Output the (X, Y) coordinate of the center of the cell containing the given text.  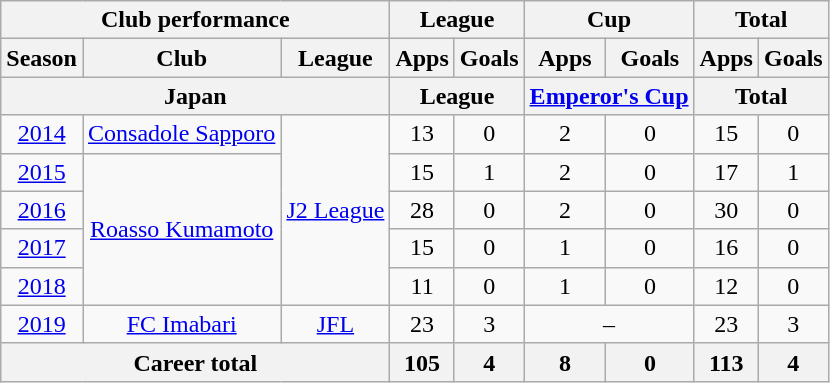
J2 League (336, 210)
113 (726, 362)
Season (42, 58)
2015 (42, 172)
Club (181, 58)
Roasso Kumamoto (181, 229)
JFL (336, 324)
16 (726, 248)
Cup (609, 20)
FC Imabari (181, 324)
Emperor's Cup (609, 96)
Club performance (196, 20)
2014 (42, 134)
28 (422, 210)
30 (726, 210)
– (609, 324)
Career total (196, 362)
8 (565, 362)
2018 (42, 286)
2017 (42, 248)
17 (726, 172)
12 (726, 286)
Japan (196, 96)
105 (422, 362)
11 (422, 286)
2016 (42, 210)
2019 (42, 324)
Consadole Sapporo (181, 134)
13 (422, 134)
